Extract the (x, y) coordinate from the center of the cell holding the provided text.  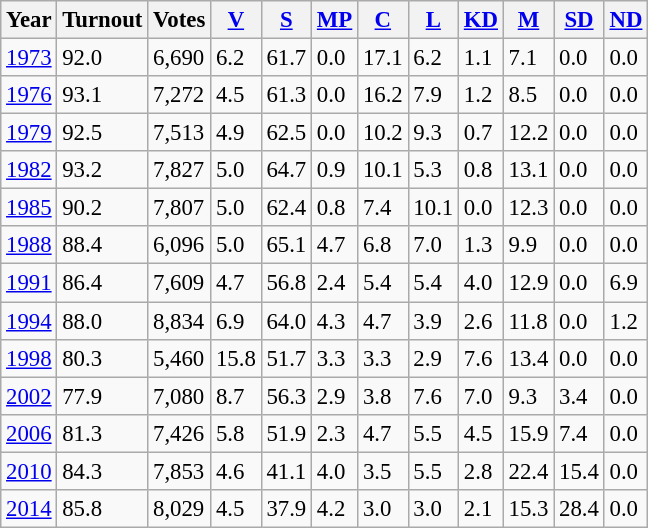
56.8 (286, 283)
37.9 (286, 509)
86.4 (102, 283)
3.4 (579, 396)
2.6 (482, 321)
41.1 (286, 471)
4.3 (335, 321)
M (528, 20)
12.3 (528, 208)
12.9 (528, 283)
1988 (29, 245)
8,029 (180, 509)
11.8 (528, 321)
4.2 (335, 509)
7.9 (433, 95)
77.9 (102, 396)
7,426 (180, 433)
1973 (29, 58)
2.8 (482, 471)
64.7 (286, 170)
6,096 (180, 245)
93.2 (102, 170)
62.5 (286, 133)
5.3 (433, 170)
7,807 (180, 208)
5,460 (180, 358)
7,080 (180, 396)
28.4 (579, 509)
62.4 (286, 208)
C (383, 20)
7,853 (180, 471)
15.8 (236, 358)
61.7 (286, 58)
51.7 (286, 358)
0.7 (482, 133)
15.4 (579, 471)
6.8 (383, 245)
17.1 (383, 58)
6,690 (180, 58)
61.3 (286, 95)
92.5 (102, 133)
SD (579, 20)
85.8 (102, 509)
KD (482, 20)
1994 (29, 321)
84.3 (102, 471)
13.4 (528, 358)
7,272 (180, 95)
0.9 (335, 170)
2010 (29, 471)
13.1 (528, 170)
56.3 (286, 396)
10.2 (383, 133)
1.1 (482, 58)
3.5 (383, 471)
7,827 (180, 170)
1982 (29, 170)
8,834 (180, 321)
80.3 (102, 358)
2.1 (482, 509)
ND (626, 20)
92.0 (102, 58)
88.4 (102, 245)
4.9 (236, 133)
5.8 (236, 433)
1991 (29, 283)
L (433, 20)
2.4 (335, 283)
2.3 (335, 433)
12.2 (528, 133)
15.9 (528, 433)
65.1 (286, 245)
Year (29, 20)
3.9 (433, 321)
7,513 (180, 133)
90.2 (102, 208)
S (286, 20)
8.5 (528, 95)
88.0 (102, 321)
V (236, 20)
1.3 (482, 245)
1979 (29, 133)
1976 (29, 95)
51.9 (286, 433)
7,609 (180, 283)
93.1 (102, 95)
4.6 (236, 471)
15.3 (528, 509)
22.4 (528, 471)
2006 (29, 433)
81.3 (102, 433)
3.8 (383, 396)
7.1 (528, 58)
8.7 (236, 396)
9.9 (528, 245)
MP (335, 20)
1998 (29, 358)
Votes (180, 20)
1985 (29, 208)
2002 (29, 396)
2014 (29, 509)
64.0 (286, 321)
Turnout (102, 20)
16.2 (383, 95)
